Extract the [x, y] coordinate from the center of the cell holding the provided text.  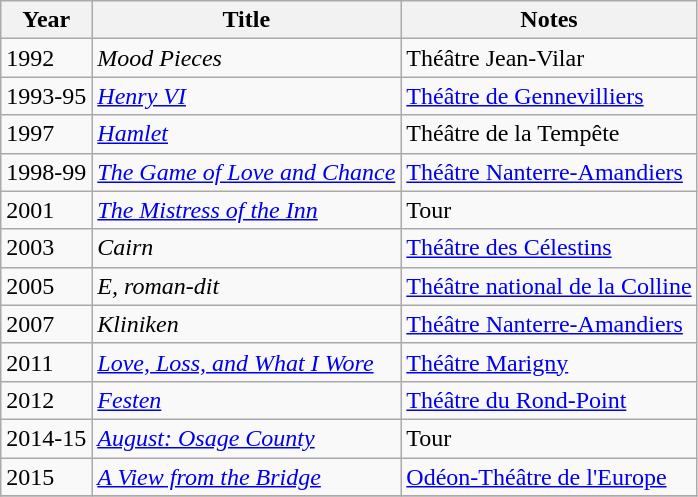
Théâtre national de la Colline [549, 286]
Odéon-Théâtre de l'Europe [549, 477]
E, roman-dit [246, 286]
Title [246, 20]
2003 [46, 248]
A View from the Bridge [246, 477]
Théâtre des Célestins [549, 248]
Cairn [246, 248]
1998-99 [46, 172]
August: Osage County [246, 438]
2014-15 [46, 438]
Théâtre Marigny [549, 362]
Kliniken [246, 324]
Love, Loss, and What I Wore [246, 362]
2005 [46, 286]
2012 [46, 400]
The Mistress of the Inn [246, 210]
Festen [246, 400]
2001 [46, 210]
2011 [46, 362]
1993-95 [46, 96]
Henry VI [246, 96]
Year [46, 20]
Théâtre Jean-Vilar [549, 58]
1997 [46, 134]
The Game of Love and Chance [246, 172]
Théâtre du Rond-Point [549, 400]
2015 [46, 477]
2007 [46, 324]
Hamlet [246, 134]
Mood Pieces [246, 58]
Théâtre de la Tempête [549, 134]
Notes [549, 20]
Théâtre de Gennevilliers [549, 96]
1992 [46, 58]
